Detect which cell encompasses the target text, then output its [x, y] center coordinate. 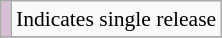
Indicates single release [116, 19]
